Return (x, y) of the center of cell containing provided text 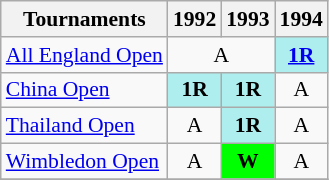
1994 (302, 19)
Wimbledon Open (84, 162)
Tournaments (84, 19)
W (248, 162)
Thailand Open (84, 126)
China Open (84, 90)
1992 (194, 19)
All England Open (84, 55)
1993 (248, 19)
